From the cell containing the given text, extract its center point as (X, Y) coordinate. 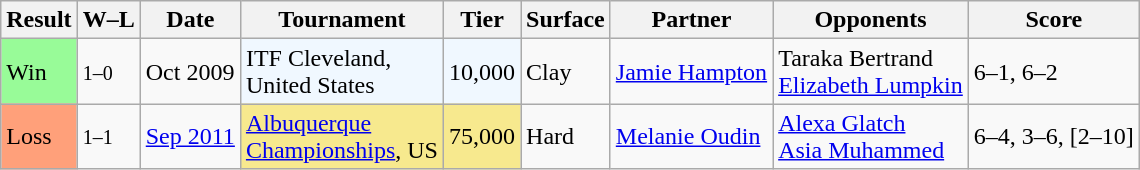
6–4, 3–6, [2–10] (1054, 136)
Oct 2009 (190, 72)
Date (190, 20)
Tier (482, 20)
ITF Cleveland, United States (342, 72)
Loss (39, 136)
Result (39, 20)
Sep 2011 (190, 136)
Jamie Hampton (691, 72)
Score (1054, 20)
Melanie Oudin (691, 136)
75,000 (482, 136)
Opponents (871, 20)
6–1, 6–2 (1054, 72)
1–0 (108, 72)
Hard (566, 136)
Alexa Glatch Asia Muhammed (871, 136)
Win (39, 72)
Tournament (342, 20)
10,000 (482, 72)
1–1 (108, 136)
Surface (566, 20)
Albuquerque Championships, US (342, 136)
Taraka Bertrand Elizabeth Lumpkin (871, 72)
W–L (108, 20)
Clay (566, 72)
Partner (691, 20)
